Search for the cell housing the specified text and yield its [x, y] center coordinate. 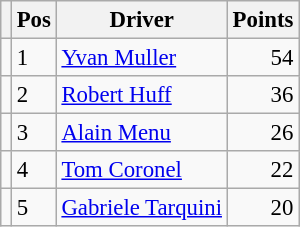
3 [34, 133]
54 [262, 58]
1 [34, 58]
4 [34, 170]
36 [262, 95]
Tom Coronel [142, 170]
20 [262, 208]
Gabriele Tarquini [142, 208]
26 [262, 133]
Alain Menu [142, 133]
Pos [34, 20]
Points [262, 20]
2 [34, 95]
Driver [142, 20]
Robert Huff [142, 95]
22 [262, 170]
5 [34, 208]
Yvan Muller [142, 58]
